Determine the (X, Y) coordinate at the center of the cell enclosing the given text.  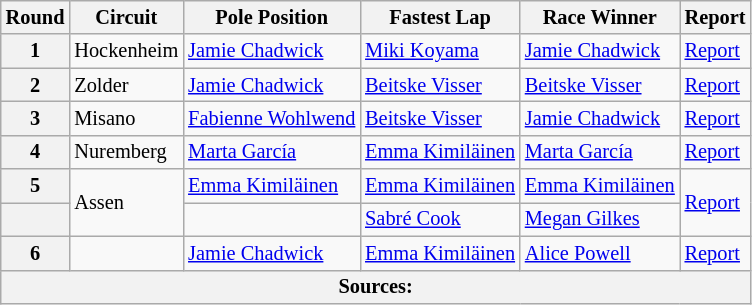
4 (36, 152)
Miki Koyama (440, 51)
1 (36, 51)
Megan Gilkes (600, 219)
6 (36, 253)
Pole Position (272, 17)
Hockenheim (126, 51)
Misano (126, 118)
3 (36, 118)
Circuit (126, 17)
Nuremberg (126, 152)
Sabré Cook (440, 219)
Round (36, 17)
Fabienne Wohlwend (272, 118)
Sources: (376, 287)
Race Winner (600, 17)
Alice Powell (600, 253)
Assen (126, 202)
Zolder (126, 85)
2 (36, 85)
5 (36, 186)
Fastest Lap (440, 17)
